Provide the (X, Y) coordinate of the cell's center where the given text is located.  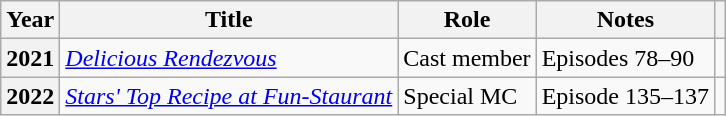
2021 (30, 58)
Stars' Top Recipe at Fun-Staurant (229, 96)
Notes (625, 20)
Special MC (467, 96)
Role (467, 20)
Episodes 78–90 (625, 58)
Delicious Rendezvous (229, 58)
Title (229, 20)
Cast member (467, 58)
2022 (30, 96)
Episode 135–137 (625, 96)
Year (30, 20)
